Extract the (x, y) coordinate from the center of the cell holding the provided text.  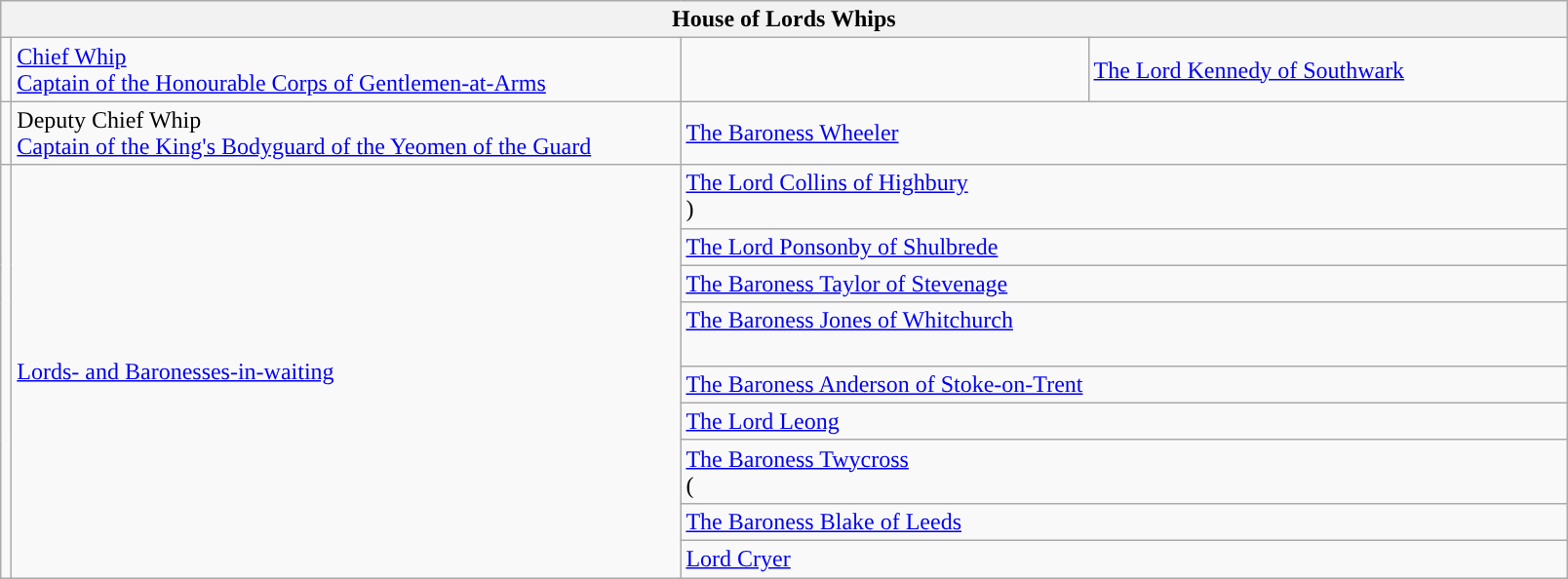
Deputy Chief Whip Captain of the King's Bodyguard of the Yeomen of the Guard (346, 133)
The Baroness Jones of Whitchurch (1123, 333)
Lords- and Baronesses-in-waiting (346, 371)
The Baroness Wheeler (1123, 133)
House of Lords Whips (784, 19)
The Lord Leong (1123, 421)
The Baroness Anderson of Stoke-on-Trent (1123, 384)
Chief WhipCaptain of the Honourable Corps of Gentlemen-at-Arms (346, 70)
The Baroness Blake of Leeds (1123, 521)
Lord Cryer (1123, 559)
The Lord Collins of Highbury) (1123, 197)
The Lord Ponsonby of Shulbrede (1123, 247)
The Baroness Twycross( (1123, 472)
The Lord Kennedy of Southwark (1328, 70)
The Baroness Taylor of Stevenage (1123, 284)
